From the cell containing the given text, extract its center point as [X, Y] coordinate. 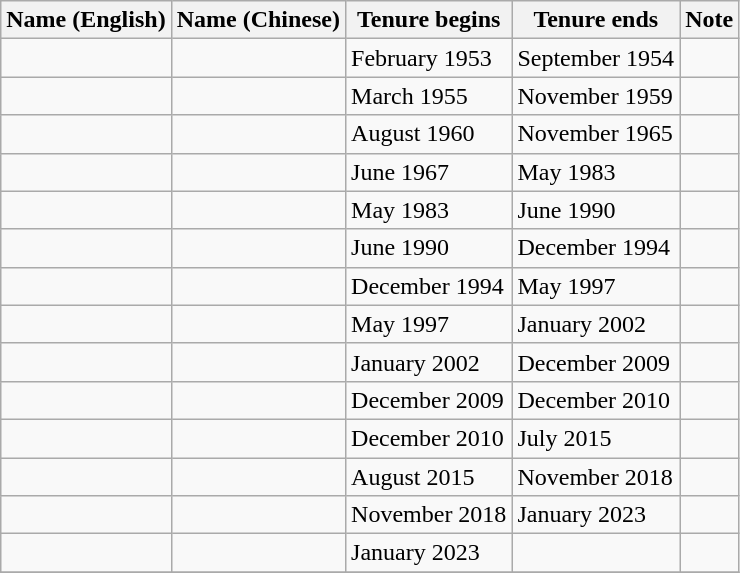
June 1967 [429, 172]
August 1960 [429, 134]
March 1955 [429, 96]
Name (English) [86, 20]
Tenure begins [429, 20]
July 2015 [596, 438]
February 1953 [429, 58]
Tenure ends [596, 20]
August 2015 [429, 477]
November 1959 [596, 96]
Note [710, 20]
November 1965 [596, 134]
Name (Chinese) [258, 20]
September 1954 [596, 58]
